Pinpoint the cell where the given text exists, returning its [X, Y] midpoint coordinate. 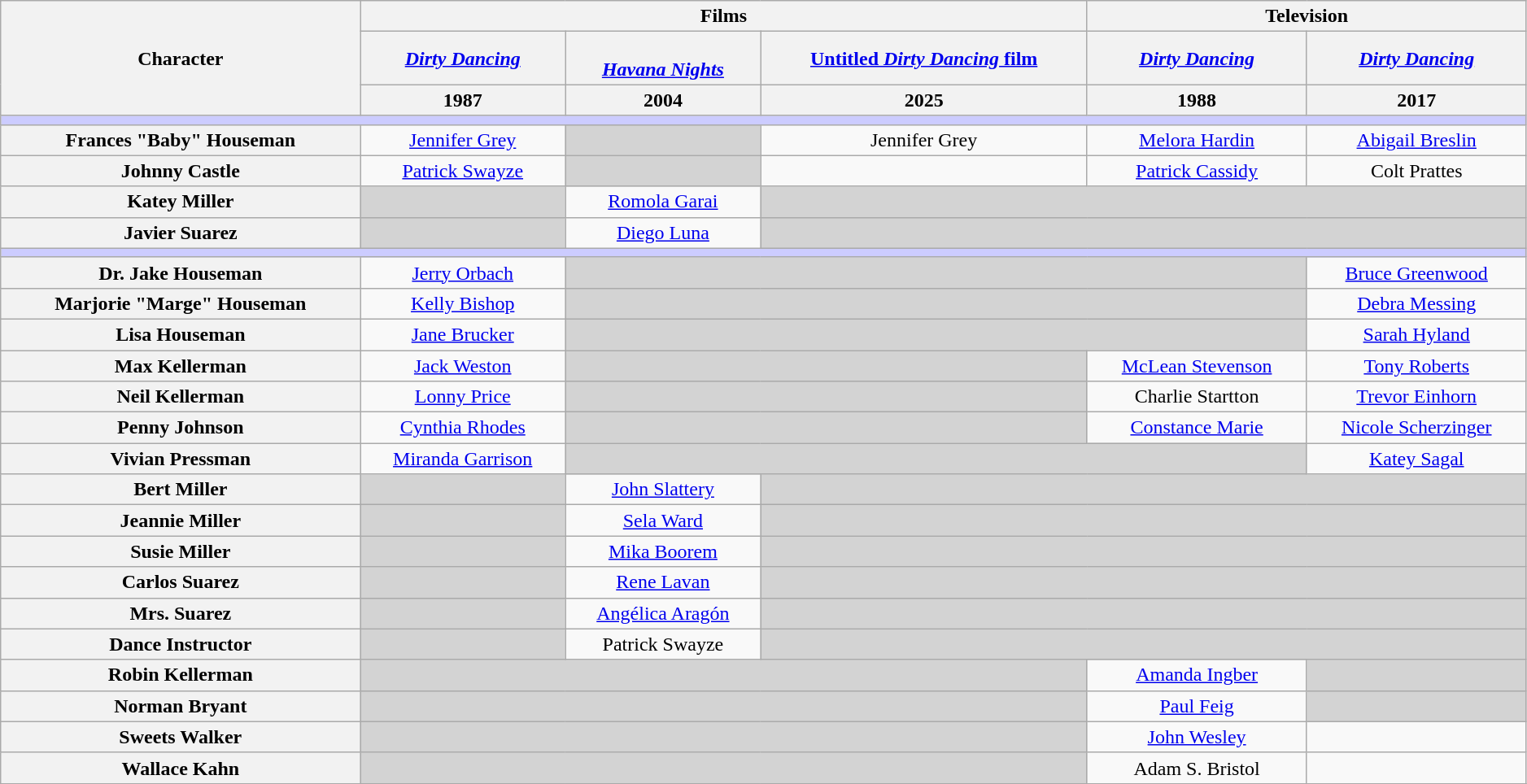
Dance Instructor [181, 644]
Lonny Price [463, 397]
Havana Nights [664, 59]
Mrs. Suarez [181, 613]
Jane Brucker [463, 334]
Charlie Startton [1197, 397]
Katey Sagal [1416, 459]
2025 [924, 100]
Debra Messing [1416, 303]
Johnny Castle [181, 171]
Melora Hardin [1197, 140]
Television [1307, 16]
Miranda Garrison [463, 459]
Robin Kellerman [181, 675]
Katey Miller [181, 202]
Angélica Aragón [664, 613]
Character [181, 59]
Paul Feig [1197, 706]
Penny Johnson [181, 428]
Jerry Orbach [463, 272]
Mika Boorem [664, 551]
McLean Stevenson [1197, 365]
Max Kellerman [181, 365]
Amanda Ingber [1197, 675]
Susie Miller [181, 551]
1988 [1197, 100]
Marjorie "Marge" Houseman [181, 303]
Rene Lavan [664, 582]
Lisa Houseman [181, 334]
Norman Bryant [181, 706]
Frances "Baby" Houseman [181, 140]
Cynthia Rhodes [463, 428]
Colt Prattes [1416, 171]
Jeannie Miller [181, 520]
Jack Weston [463, 365]
Dr. Jake Houseman [181, 272]
Untitled Dirty Dancing film [924, 59]
Adam S. Bristol [1197, 768]
Romola Garai [664, 202]
Nicole Scherzinger [1416, 428]
Kelly Bishop [463, 303]
Tony Roberts [1416, 365]
1987 [463, 100]
Sarah Hyland [1416, 334]
Constance Marie [1197, 428]
Wallace Kahn [181, 768]
Bert Miller [181, 490]
Abigail Breslin [1416, 140]
Sweets Walker [181, 737]
Trevor Einhorn [1416, 397]
Patrick Cassidy [1197, 171]
John Slattery [664, 490]
Vivian Pressman [181, 459]
Sela Ward [664, 520]
Javier Suarez [181, 233]
Films [724, 16]
Neil Kellerman [181, 397]
Bruce Greenwood [1416, 272]
2017 [1416, 100]
John Wesley [1197, 737]
Carlos Suarez [181, 582]
Diego Luna [664, 233]
2004 [664, 100]
